Pinpoint the cell where the given text exists, returning its [X, Y] midpoint coordinate. 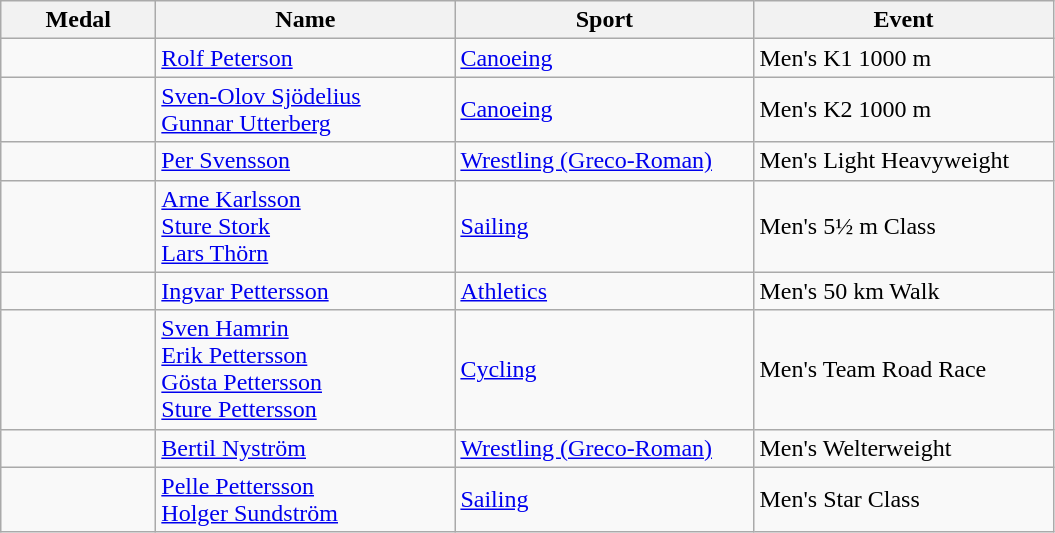
Sven-Olov SjödeliusGunnar Utterberg [306, 110]
Sport [604, 20]
Ingvar Pettersson [306, 291]
Men's Light Heavyweight [904, 161]
Per Svensson [306, 161]
Athletics [604, 291]
Men's K2 1000 m [904, 110]
Medal [78, 20]
Men's Star Class [904, 500]
Men's 5½ m Class [904, 226]
Event [904, 20]
Sven HamrinErik PetterssonGösta PetterssonSture Pettersson [306, 370]
Pelle PetterssonHolger Sundström [306, 500]
Men's 50 km Walk [904, 291]
Bertil Nyström [306, 448]
Cycling [604, 370]
Rolf Peterson [306, 58]
Men's K1 1000 m [904, 58]
Men's Welterweight [904, 448]
Arne KarlssonSture StorkLars Thörn [306, 226]
Name [306, 20]
Men's Team Road Race [904, 370]
